Identify which cell holds the provided text, then report its [X, Y] central coordinate. 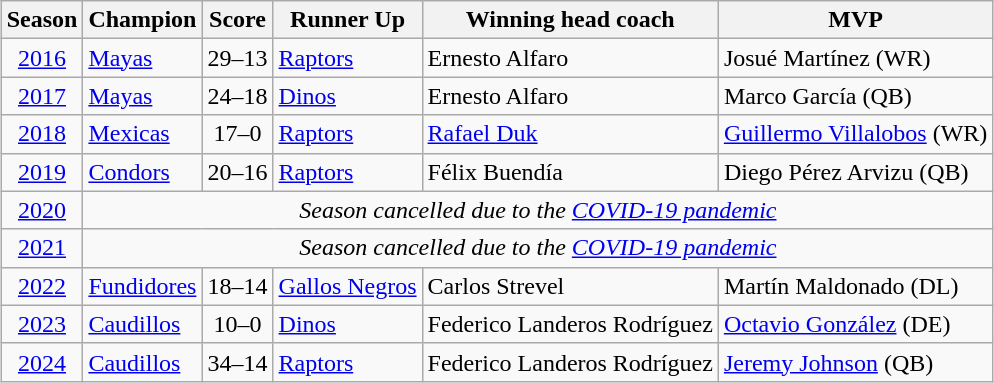
2021 [42, 248]
Josué Martínez (WR) [855, 58]
Rafael Duk [570, 134]
2024 [42, 362]
10–0 [238, 324]
Winning head coach [570, 20]
34–14 [238, 362]
Runner Up [348, 20]
Jeremy Johnson (QB) [855, 362]
Season [42, 20]
20–16 [238, 172]
2020 [42, 210]
Score [238, 20]
Mexicas [142, 134]
2023 [42, 324]
Marco García (QB) [855, 96]
17–0 [238, 134]
2022 [42, 286]
Martín Maldonado (DL) [855, 286]
2017 [42, 96]
Gallos Negros [348, 286]
2019 [42, 172]
24–18 [238, 96]
2018 [42, 134]
Félix Buendía [570, 172]
18–14 [238, 286]
Diego Pérez Arvizu (QB) [855, 172]
MVP [855, 20]
29–13 [238, 58]
Carlos Strevel [570, 286]
Condors [142, 172]
Guillermo Villalobos (WR) [855, 134]
Octavio González (DE) [855, 324]
Champion [142, 20]
Fundidores [142, 286]
2016 [42, 58]
